Pinpoint the cell where the given text exists, returning its (x, y) midpoint coordinate. 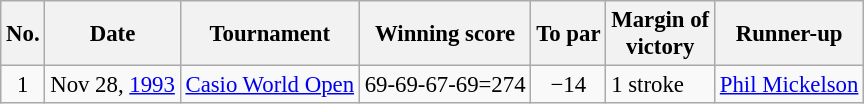
Phil Mickelson (790, 85)
No. (23, 34)
Tournament (270, 34)
Nov 28, 1993 (112, 85)
−14 (568, 85)
69-69-67-69=274 (445, 85)
To par (568, 34)
1 stroke (660, 85)
Runner-up (790, 34)
Winning score (445, 34)
1 (23, 85)
Casio World Open (270, 85)
Date (112, 34)
Margin ofvictory (660, 34)
